Identify which cell holds the provided text, then report its (x, y) central coordinate. 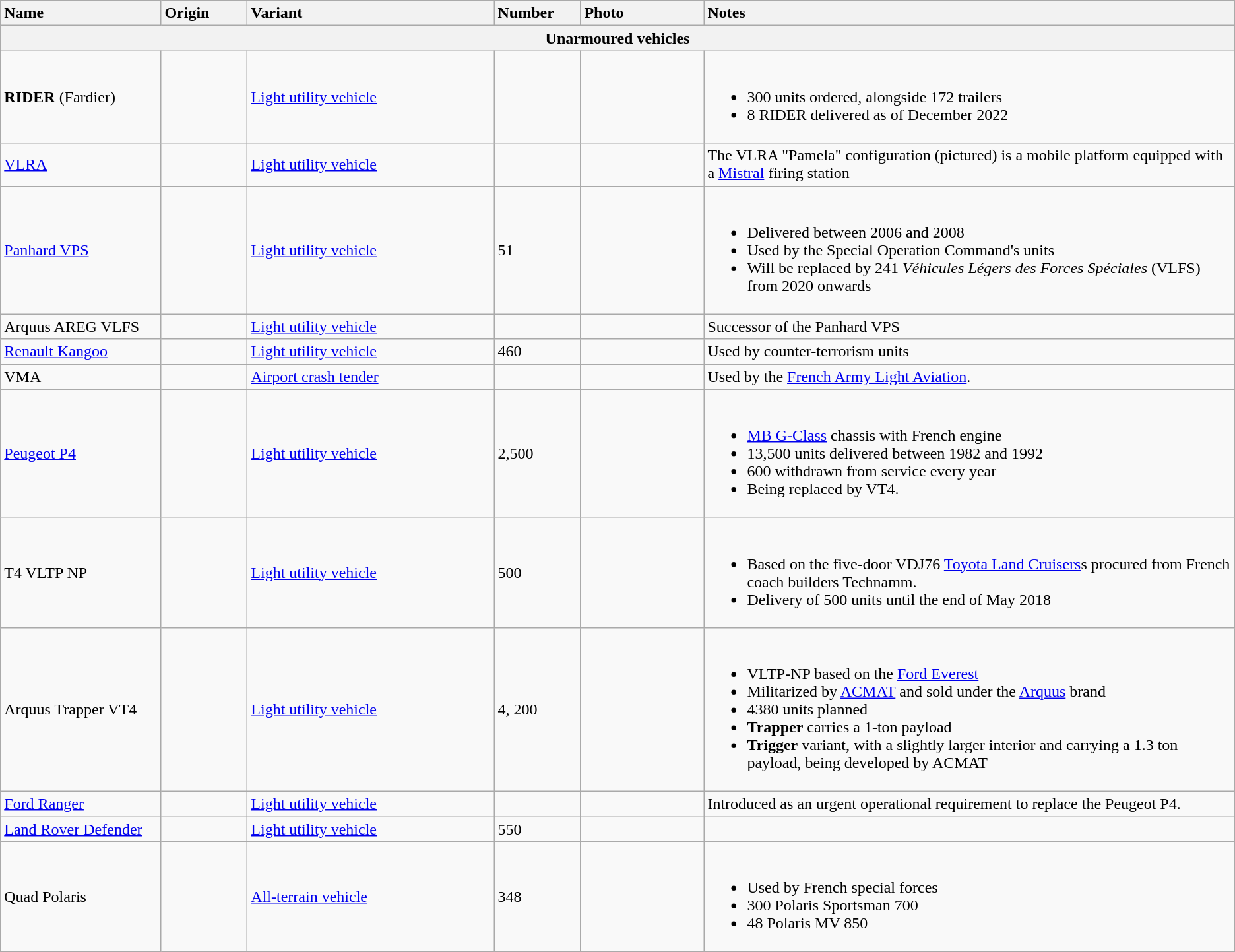
460 (537, 352)
All-terrain vehicle (371, 897)
Ford Ranger (80, 804)
Arquus Trapper VT4 (80, 709)
Origin (205, 13)
Used by French special forces300 Polaris Sportsman 70048 Polaris MV 850 (969, 897)
300 units ordered, alongside 172 trailers8 RIDER delivered as of December 2022 (969, 97)
51 (537, 250)
550 (537, 829)
Photo (643, 13)
Renault Kangoo (80, 352)
T4 VLTP NP (80, 573)
VMA (80, 377)
348 (537, 897)
Quad Polaris (80, 897)
Variant (371, 13)
The VLRA "Pamela" configuration (pictured) is a mobile platform equipped with a Mistral firing station (969, 165)
Based on the five-door VDJ76 Toyota Land Cruiserss procured from French coach builders Technamm.Delivery of 500 units until the end of May 2018 (969, 573)
500 (537, 573)
Arquus AREG VLFS (80, 327)
Successor of the Panhard VPS (969, 327)
Number (537, 13)
Used by the French Army Light Aviation. (969, 377)
VLRA (80, 165)
Used by counter-terrorism units (969, 352)
MB G-Class chassis with French engine13,500 units delivered between 1982 and 1992600 withdrawn from service every yearBeing replaced by VT4. (969, 453)
Airport crash tender (371, 377)
RIDER (Fardier) (80, 97)
Land Rover Defender (80, 829)
Introduced as an urgent operational requirement to replace the Peugeot P4. (969, 804)
Unarmoured vehicles (617, 38)
Name (80, 13)
2,500 (537, 453)
Notes (969, 13)
Panhard VPS (80, 250)
Peugeot P4 (80, 453)
4, 200 (537, 709)
